Find where the given text appears and provide that cell's center as (X, Y) coordinate. 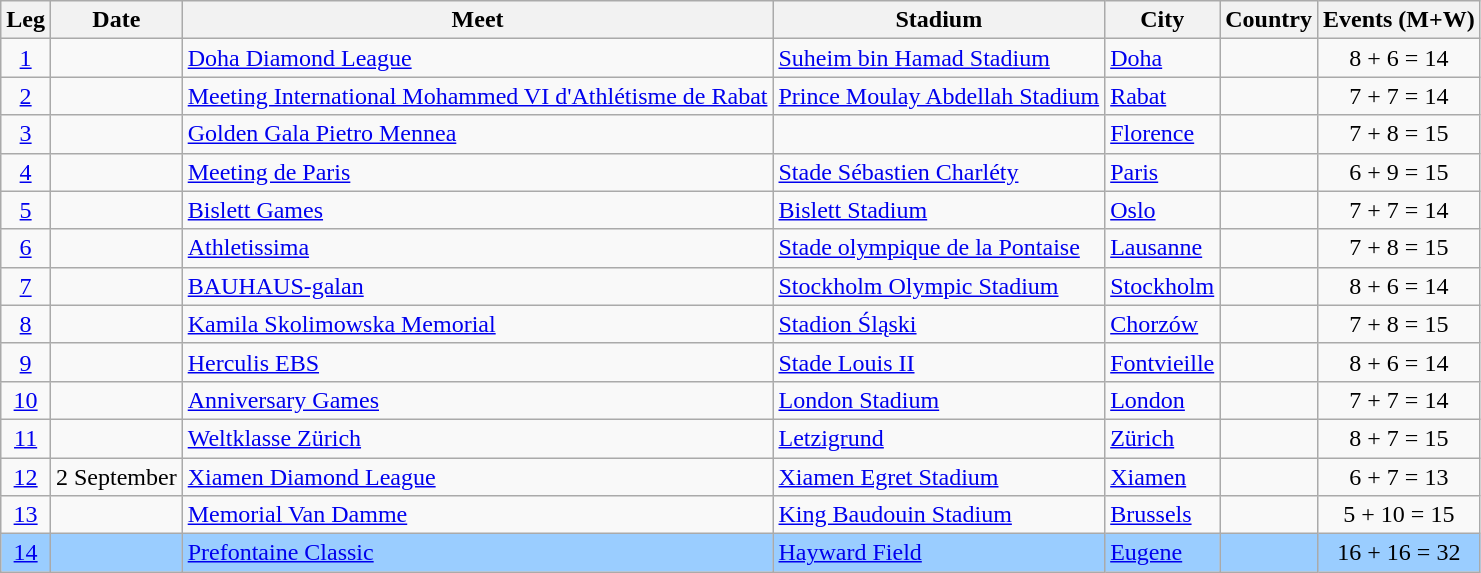
14 (26, 553)
1 (26, 58)
Bislett Stadium (939, 210)
Stadium (939, 20)
Meeting de Paris (478, 172)
London Stadium (939, 400)
12 (26, 477)
3 (26, 134)
Weltklasse Zürich (478, 438)
7 (26, 286)
Bislett Games (478, 210)
11 (26, 438)
6 (26, 248)
Brussels (1162, 515)
Kamila Skolimowska Memorial (478, 324)
Xiamen Egret Stadium (939, 477)
Prefontaine Classic (478, 553)
Xiamen Diamond League (478, 477)
Chorzów (1162, 324)
Xiamen (1162, 477)
Events (M+W) (1398, 20)
Suheim bin Hamad Stadium (939, 58)
16 + 16 = 32 (1398, 553)
8 (26, 324)
Date (116, 20)
Oslo (1162, 210)
13 (26, 515)
London (1162, 400)
Doha (1162, 58)
Lausanne (1162, 248)
Anniversary Games (478, 400)
Letzigrund (939, 438)
6 + 7 = 13 (1398, 477)
Stade olympique de la Pontaise (939, 248)
Leg (26, 20)
City (1162, 20)
2 September (116, 477)
Meet (478, 20)
Golden Gala Pietro Mennea (478, 134)
Athletissima (478, 248)
9 (26, 362)
Eugene (1162, 553)
Hayward Field (939, 553)
8 + 7 = 15 (1398, 438)
Stockholm (1162, 286)
Country (1269, 20)
Rabat (1162, 96)
Florence (1162, 134)
Stadion Śląski (939, 324)
Memorial Van Damme (478, 515)
Paris (1162, 172)
Stade Louis II (939, 362)
4 (26, 172)
Stockholm Olympic Stadium (939, 286)
10 (26, 400)
2 (26, 96)
Herculis EBS (478, 362)
Stade Sébastien Charléty (939, 172)
Prince Moulay Abdellah Stadium (939, 96)
Meeting International Mohammed VI d'Athlétisme de Rabat (478, 96)
King Baudouin Stadium (939, 515)
5 + 10 = 15 (1398, 515)
BAUHAUS-galan (478, 286)
Doha Diamond League (478, 58)
Fontvieille (1162, 362)
6 + 9 = 15 (1398, 172)
Zürich (1162, 438)
5 (26, 210)
